Pinpoint the cell where the given text exists, returning its (x, y) midpoint coordinate. 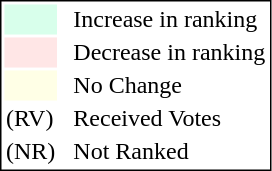
Not Ranked (170, 151)
Increase in ranking (170, 19)
(RV) (30, 119)
No Change (170, 85)
Received Votes (170, 119)
Decrease in ranking (170, 53)
(NR) (30, 151)
